Provide the [X, Y] coordinate of the cell's center where the given text is located.  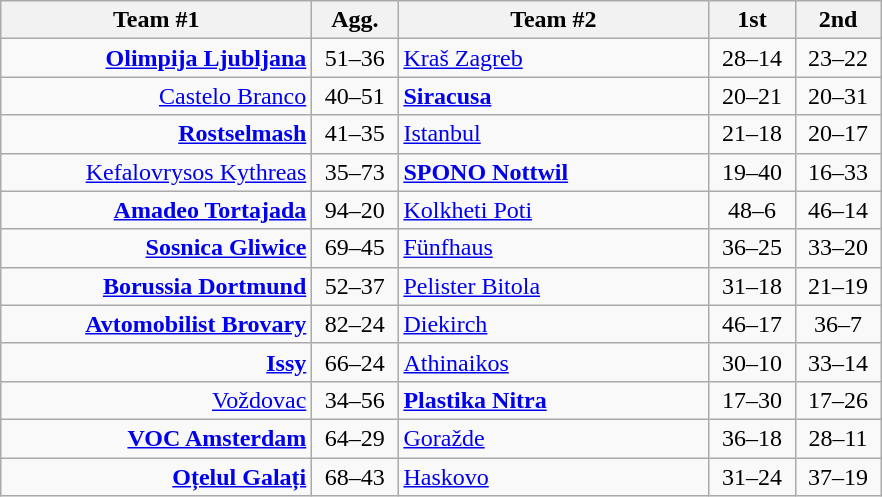
20–31 [838, 96]
VOC Amsterdam [156, 438]
52–37 [355, 286]
66–24 [355, 362]
Team #1 [156, 20]
36–18 [752, 438]
Sosnica Gliwice [156, 248]
23–22 [838, 58]
31–18 [752, 286]
1st [752, 20]
64–29 [355, 438]
19–40 [752, 172]
Athinaikos [554, 362]
Voždovac [156, 400]
16–33 [838, 172]
Kolkheti Poti [554, 210]
30–10 [752, 362]
28–11 [838, 438]
Kraš Zagreb [554, 58]
28–14 [752, 58]
68–43 [355, 477]
Siracusa [554, 96]
Issy [156, 362]
Amadeo Tortajada [156, 210]
Diekirch [554, 324]
21–18 [752, 134]
Fünfhaus [554, 248]
Olimpija Ljubljana [156, 58]
46–14 [838, 210]
Istanbul [554, 134]
21–19 [838, 286]
Borussia Dortmund [156, 286]
2nd [838, 20]
Plastika Nitra [554, 400]
20–21 [752, 96]
94–20 [355, 210]
82–24 [355, 324]
17–30 [752, 400]
36–7 [838, 324]
37–19 [838, 477]
Haskovo [554, 477]
36–25 [752, 248]
SPONO Nottwil [554, 172]
Avtomobilist Brovary [156, 324]
34–56 [355, 400]
33–20 [838, 248]
Rostselmash [156, 134]
Team #2 [554, 20]
Castelo Branco [156, 96]
69–45 [355, 248]
40–51 [355, 96]
48–6 [752, 210]
31–24 [752, 477]
Goražde [554, 438]
Pelister Bitola [554, 286]
Oțelul Galați [156, 477]
35–73 [355, 172]
20–17 [838, 134]
Agg. [355, 20]
41–35 [355, 134]
33–14 [838, 362]
51–36 [355, 58]
Kefalovrysos Kythreas [156, 172]
46–17 [752, 324]
17–26 [838, 400]
